Identify which cell holds the provided text, then report its (x, y) central coordinate. 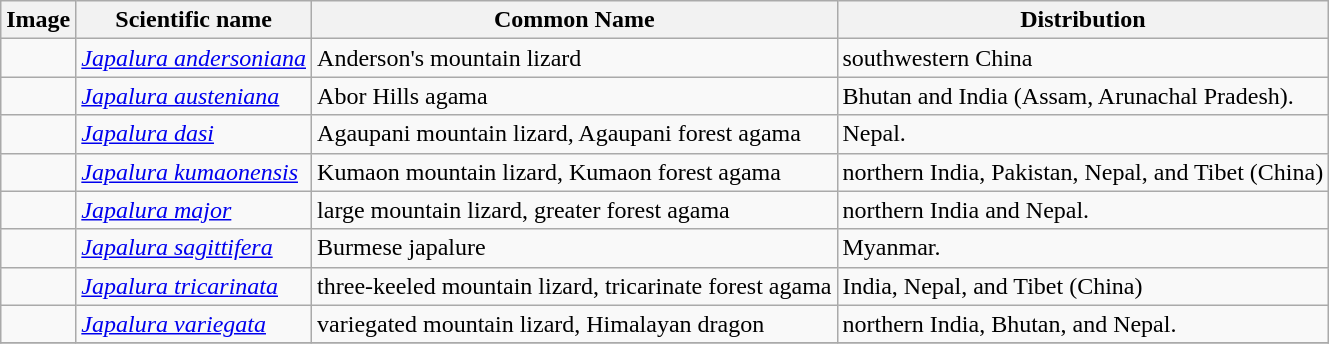
Japalura kumaonensis (194, 172)
Japalura andersoniana (194, 58)
Japalura major (194, 210)
Abor Hills agama (574, 96)
Burmese japalure (574, 248)
Nepal. (1083, 134)
variegated mountain lizard, Himalayan dragon (574, 324)
Japalura sagittifera (194, 248)
three-keeled mountain lizard, tricarinate forest agama (574, 286)
Kumaon mountain lizard, Kumaon forest agama (574, 172)
Japalura austeniana (194, 96)
northern India, Bhutan, and Nepal. (1083, 324)
Distribution (1083, 20)
Japalura variegata (194, 324)
southwestern China (1083, 58)
large mountain lizard, greater forest agama (574, 210)
Japalura dasi (194, 134)
Anderson's mountain lizard (574, 58)
Agaupani mountain lizard, Agaupani forest agama (574, 134)
Japalura tricarinata (194, 286)
Bhutan and India (Assam, Arunachal Pradesh). (1083, 96)
India, Nepal, and Tibet (China) (1083, 286)
Scientific name (194, 20)
northern India and Nepal. (1083, 210)
Myanmar. (1083, 248)
northern India, Pakistan, Nepal, and Tibet (China) (1083, 172)
Image (38, 20)
Common Name (574, 20)
